Identify which cell holds the provided text, then report its [X, Y] central coordinate. 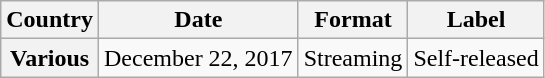
Date [198, 20]
Label [476, 20]
Format [353, 20]
Various [50, 58]
Self-released [476, 58]
Streaming [353, 58]
Country [50, 20]
December 22, 2017 [198, 58]
